Determine the [X, Y] coordinate at the center of the cell enclosing the given text.  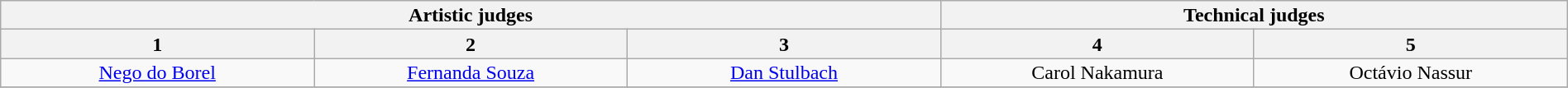
4 [1097, 44]
5 [1411, 44]
3 [784, 44]
Fernanda Souza [471, 72]
Technical judges [1254, 15]
Artistic judges [471, 15]
Dan Stulbach [784, 72]
Carol Nakamura [1097, 72]
1 [157, 44]
2 [471, 44]
Nego do Borel [157, 72]
Octávio Nassur [1411, 72]
